Detect which cell encompasses the target text, then output its [X, Y] center coordinate. 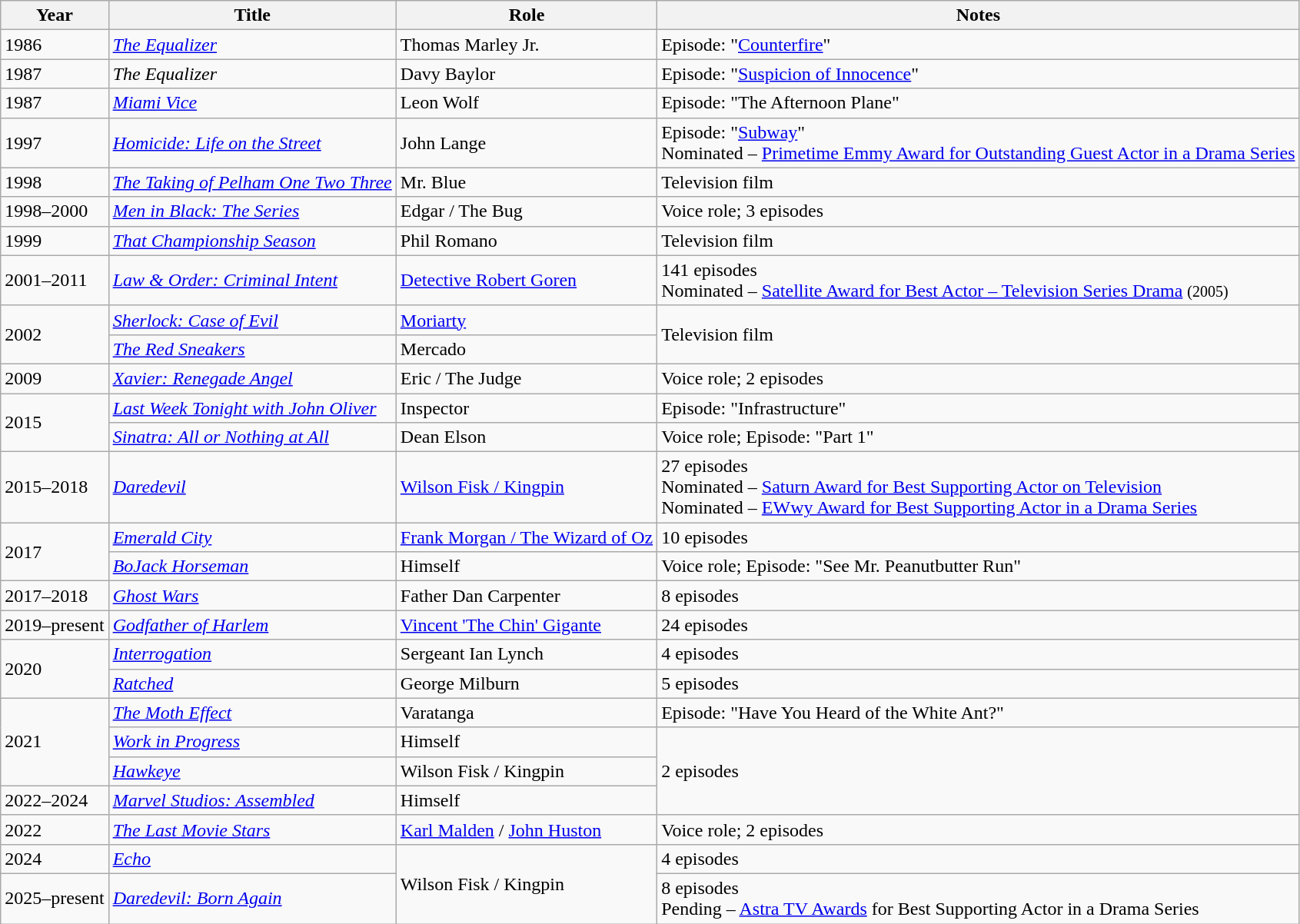
2025–present [55, 898]
8 episodesPending – Astra TV Awards for Best Supporting Actor in a Drama Series [978, 898]
141 episodesNominated – Satellite Award for Best Actor – Television Series Drama (2005) [978, 280]
Voice role; Episode: "Part 1" [978, 437]
Voice role; Episode: "See Mr. Peanutbutter Run" [978, 567]
Episode: "Have You Heard of the White Ant?" [978, 713]
That Championship Season [252, 241]
Episode: "Subway"Nominated – Primetime Emmy Award for Outstanding Guest Actor in a Drama Series [978, 143]
Leon Wolf [526, 103]
2009 [55, 378]
2022 [55, 829]
Emerald City [252, 537]
Phil Romano [526, 241]
Ratched [252, 683]
1998 [55, 182]
Godfather of Harlem [252, 625]
Episode: "Suspicion of Innocence" [978, 74]
Sinatra: All or Nothing at All [252, 437]
Eric / The Judge [526, 378]
Miami Vice [252, 103]
27 episodesNominated – Saturn Award for Best Supporting Actor on TelevisionNominated – EWwy Award for Best Supporting Actor in a Drama Series [978, 487]
Work in Progress [252, 742]
Dean Elson [526, 437]
2019–present [55, 625]
2 episodes [978, 771]
2021 [55, 742]
1999 [55, 241]
Thomas Marley Jr. [526, 45]
Edgar / The Bug [526, 211]
Interrogation [252, 654]
Title [252, 15]
5 episodes [978, 683]
George Milburn [526, 683]
2017 [55, 552]
Homicide: Life on the Street [252, 143]
2001–2011 [55, 280]
Frank Morgan / The Wizard of Oz [526, 537]
Xavier: Renegade Angel [252, 378]
Episode: "Counterfire" [978, 45]
1997 [55, 143]
Men in Black: The Series [252, 211]
Last Week Tonight with John Oliver [252, 408]
Sergeant Ian Lynch [526, 654]
Year [55, 15]
Davy Baylor [526, 74]
Inspector [526, 408]
1998–2000 [55, 211]
Father Dan Carpenter [526, 596]
Notes [978, 15]
2024 [55, 859]
BoJack Horseman [252, 567]
1986 [55, 45]
The Last Movie Stars [252, 829]
Episode: "Infrastructure" [978, 408]
Voice role; 3 episodes [978, 211]
Marvel Studios: Assembled [252, 800]
Mr. Blue [526, 182]
Varatanga [526, 713]
Hawkeye [252, 771]
2017–2018 [55, 596]
Sherlock: Case of Evil [252, 320]
Daredevil [252, 487]
24 episodes [978, 625]
10 episodes [978, 537]
The Taking of Pelham One Two Three [252, 182]
8 episodes [978, 596]
2022–2024 [55, 800]
The Red Sneakers [252, 349]
Moriarty [526, 320]
Detective Robert Goren [526, 280]
Echo [252, 859]
John Lange [526, 143]
Episode: "The Afternoon Plane" [978, 103]
2002 [55, 334]
Daredevil: Born Again [252, 898]
Karl Malden / John Huston [526, 829]
Mercado [526, 349]
2020 [55, 669]
Ghost Wars [252, 596]
2015–2018 [55, 487]
Law & Order: Criminal Intent [252, 280]
The Moth Effect [252, 713]
2015 [55, 423]
Vincent 'The Chin' Gigante [526, 625]
Role [526, 15]
